From the cell containing the given text, extract its center point as [X, Y] coordinate. 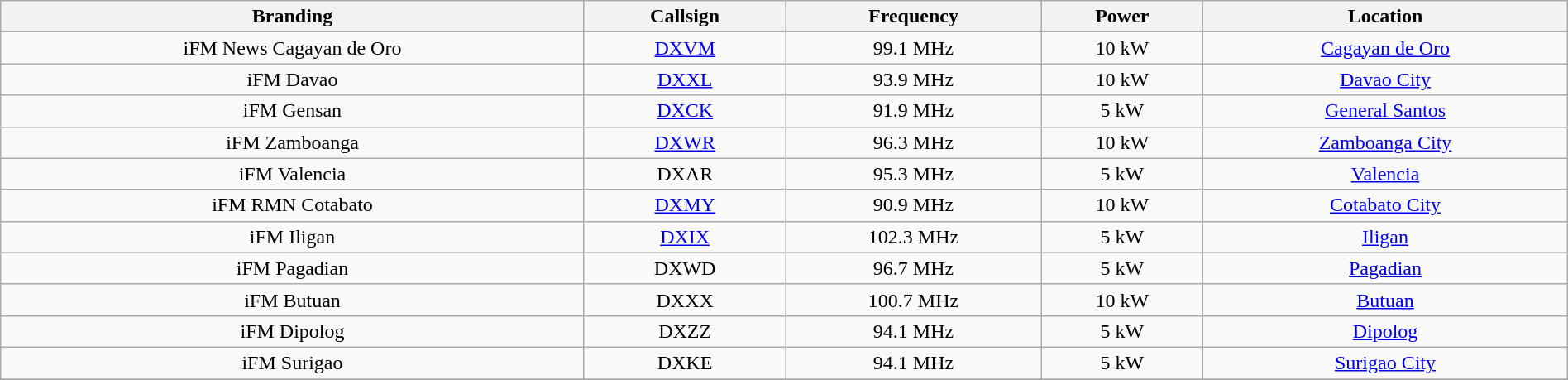
iFM Dipolog [293, 331]
Branding [293, 17]
iFM Valencia [293, 174]
DXVM [685, 48]
96.7 MHz [913, 268]
Pagadian [1385, 268]
Location [1385, 17]
Davao City [1385, 79]
iFM Iligan [293, 237]
Butuan [1385, 300]
Zamboanga City [1385, 142]
96.3 MHz [913, 142]
Cagayan de Oro [1385, 48]
Valencia [1385, 174]
Dipolog [1385, 331]
DXXL [685, 79]
DXZZ [685, 331]
General Santos [1385, 111]
iFM Surigao [293, 363]
DXXX [685, 300]
95.3 MHz [913, 174]
91.9 MHz [913, 111]
Power [1122, 17]
99.1 MHz [913, 48]
iFM Davao [293, 79]
Cotabato City [1385, 205]
90.9 MHz [913, 205]
iFM News Cagayan de Oro [293, 48]
iFM RMN Cotabato [293, 205]
iFM Butuan [293, 300]
DXMY [685, 205]
DXWR [685, 142]
Surigao City [1385, 363]
102.3 MHz [913, 237]
DXIX [685, 237]
DXKE [685, 363]
100.7 MHz [913, 300]
iFM Zamboanga [293, 142]
iFM Gensan [293, 111]
DXWD [685, 268]
DXCK [685, 111]
Callsign [685, 17]
Iligan [1385, 237]
93.9 MHz [913, 79]
iFM Pagadian [293, 268]
DXAR [685, 174]
Frequency [913, 17]
